Search for the cell housing the specified text and yield its [x, y] center coordinate. 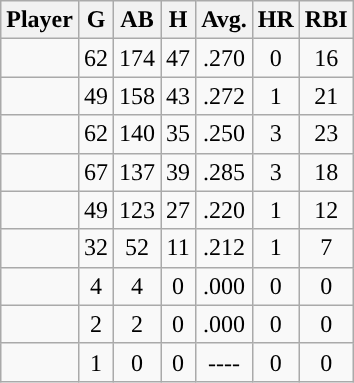
43 [178, 96]
11 [178, 248]
158 [138, 96]
.270 [224, 58]
27 [178, 210]
52 [138, 248]
.220 [224, 210]
.272 [224, 96]
Player [40, 20]
140 [138, 134]
.285 [224, 172]
21 [326, 96]
39 [178, 172]
HR [276, 20]
67 [96, 172]
AB [138, 20]
.250 [224, 134]
18 [326, 172]
47 [178, 58]
16 [326, 58]
---- [224, 362]
23 [326, 134]
137 [138, 172]
7 [326, 248]
174 [138, 58]
RBI [326, 20]
Avg. [224, 20]
12 [326, 210]
.212 [224, 248]
G [96, 20]
H [178, 20]
35 [178, 134]
123 [138, 210]
32 [96, 248]
